From the cell containing the given text, extract its center point as [X, Y] coordinate. 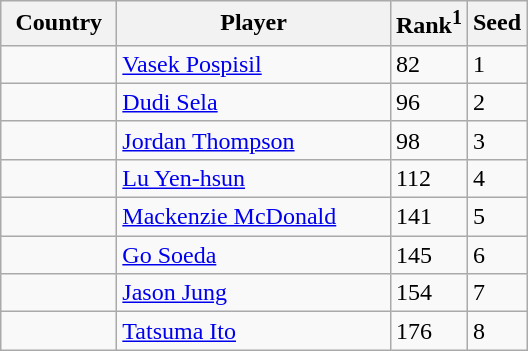
Player [254, 24]
96 [428, 102]
112 [428, 178]
154 [428, 293]
7 [496, 293]
8 [496, 331]
1 [496, 64]
141 [428, 217]
4 [496, 178]
2 [496, 102]
Rank1 [428, 24]
176 [428, 331]
Vasek Pospisil [254, 64]
145 [428, 255]
Go Soeda [254, 255]
Lu Yen-hsun [254, 178]
98 [428, 140]
Jordan Thompson [254, 140]
Dudi Sela [254, 102]
Tatsuma Ito [254, 331]
5 [496, 217]
82 [428, 64]
3 [496, 140]
Jason Jung [254, 293]
6 [496, 255]
Seed [496, 24]
Mackenzie McDonald [254, 217]
Country [59, 24]
